Output the [X, Y] coordinate of the center of the cell containing the given text.  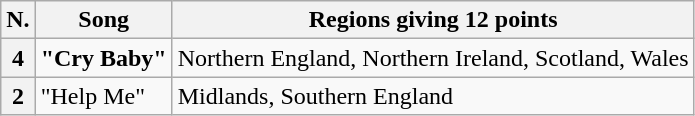
Regions giving 12 points [433, 20]
2 [18, 96]
Northern England, Northern Ireland, Scotland, Wales [433, 58]
4 [18, 58]
N. [18, 20]
Midlands, Southern England [433, 96]
Song [104, 20]
"Help Me" [104, 96]
"Cry Baby" [104, 58]
